Output the [x, y] coordinate of the center of the cell containing the given text.  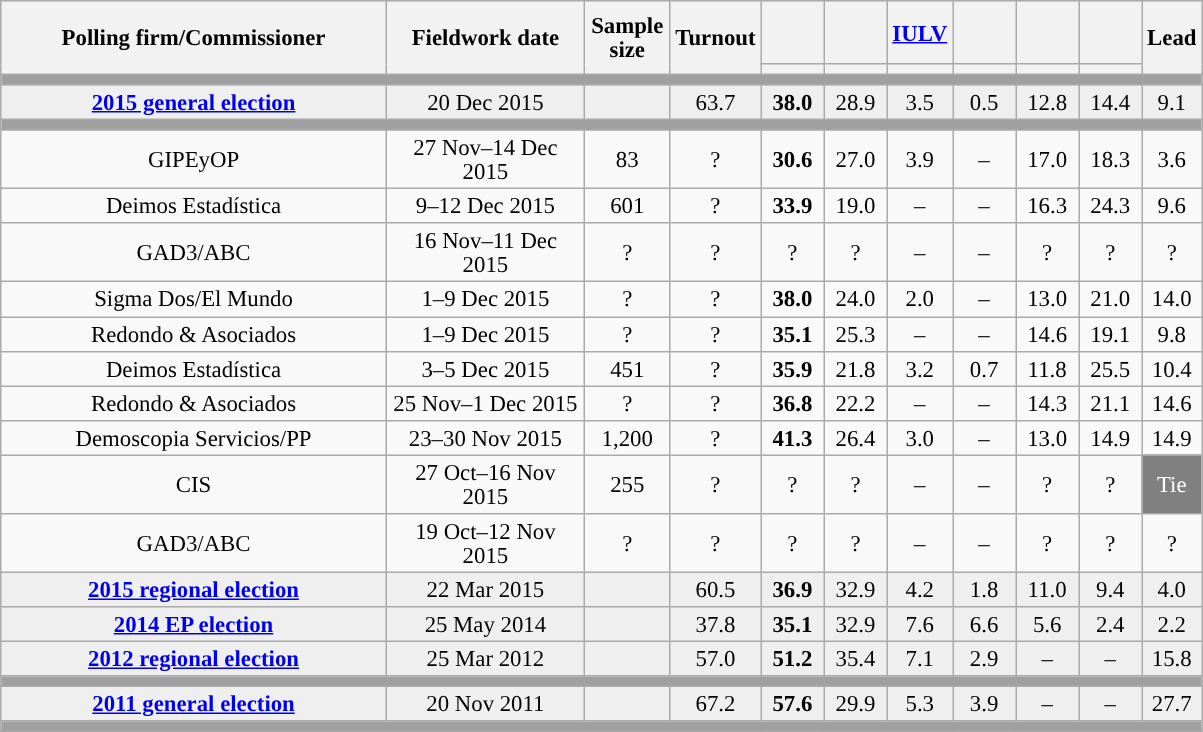
27.0 [856, 160]
3.0 [920, 438]
11.8 [1048, 368]
27.7 [1172, 704]
4.0 [1172, 590]
3.6 [1172, 160]
24.0 [856, 300]
4.2 [920, 590]
1.8 [984, 590]
2014 EP election [194, 624]
601 [627, 206]
7.6 [920, 624]
2012 regional election [194, 658]
25 Nov–1 Dec 2015 [485, 404]
27 Nov–14 Dec 2015 [485, 160]
63.7 [716, 102]
36.9 [792, 590]
3.2 [920, 368]
9.8 [1172, 334]
Sample size [627, 38]
19.1 [1110, 334]
18.3 [1110, 160]
2011 general election [194, 704]
29.9 [856, 704]
Tie [1172, 484]
16.3 [1048, 206]
16 Nov–11 Dec 2015 [485, 254]
2.9 [984, 658]
25.3 [856, 334]
12.8 [1048, 102]
9.1 [1172, 102]
19.0 [856, 206]
21.0 [1110, 300]
25 May 2014 [485, 624]
14.4 [1110, 102]
1,200 [627, 438]
22 Mar 2015 [485, 590]
Fieldwork date [485, 38]
57.6 [792, 704]
Lead [1172, 38]
3–5 Dec 2015 [485, 368]
23–30 Nov 2015 [485, 438]
25 Mar 2012 [485, 658]
25.5 [1110, 368]
41.3 [792, 438]
51.2 [792, 658]
0.5 [984, 102]
21.1 [1110, 404]
2.4 [1110, 624]
IULV [920, 32]
451 [627, 368]
28.9 [856, 102]
17.0 [1048, 160]
Sigma Dos/El Mundo [194, 300]
Polling firm/Commissioner [194, 38]
7.1 [920, 658]
14.3 [1048, 404]
35.9 [792, 368]
2015 general election [194, 102]
Demoscopia Servicios/PP [194, 438]
35.4 [856, 658]
2.0 [920, 300]
0.7 [984, 368]
33.9 [792, 206]
2015 regional election [194, 590]
5.3 [920, 704]
24.3 [1110, 206]
Turnout [716, 38]
2.2 [1172, 624]
20 Nov 2011 [485, 704]
9.4 [1110, 590]
19 Oct–12 Nov 2015 [485, 544]
20 Dec 2015 [485, 102]
60.5 [716, 590]
14.0 [1172, 300]
GIPEyOP [194, 160]
9–12 Dec 2015 [485, 206]
9.6 [1172, 206]
22.2 [856, 404]
37.8 [716, 624]
CIS [194, 484]
57.0 [716, 658]
27 Oct–16 Nov 2015 [485, 484]
26.4 [856, 438]
5.6 [1048, 624]
21.8 [856, 368]
30.6 [792, 160]
67.2 [716, 704]
255 [627, 484]
15.8 [1172, 658]
36.8 [792, 404]
11.0 [1048, 590]
83 [627, 160]
6.6 [984, 624]
10.4 [1172, 368]
3.5 [920, 102]
